Provide the (x, y) coordinate of the cell's center where the given text is located.  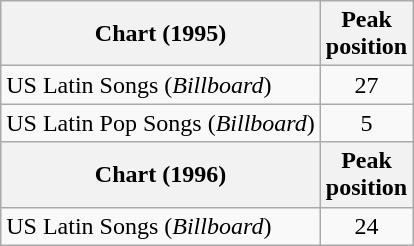
Chart (1996) (161, 174)
US Latin Pop Songs (Billboard) (161, 123)
24 (366, 226)
5 (366, 123)
27 (366, 85)
Chart (1995) (161, 34)
